Pinpoint the cell where the given text exists, returning its (X, Y) midpoint coordinate. 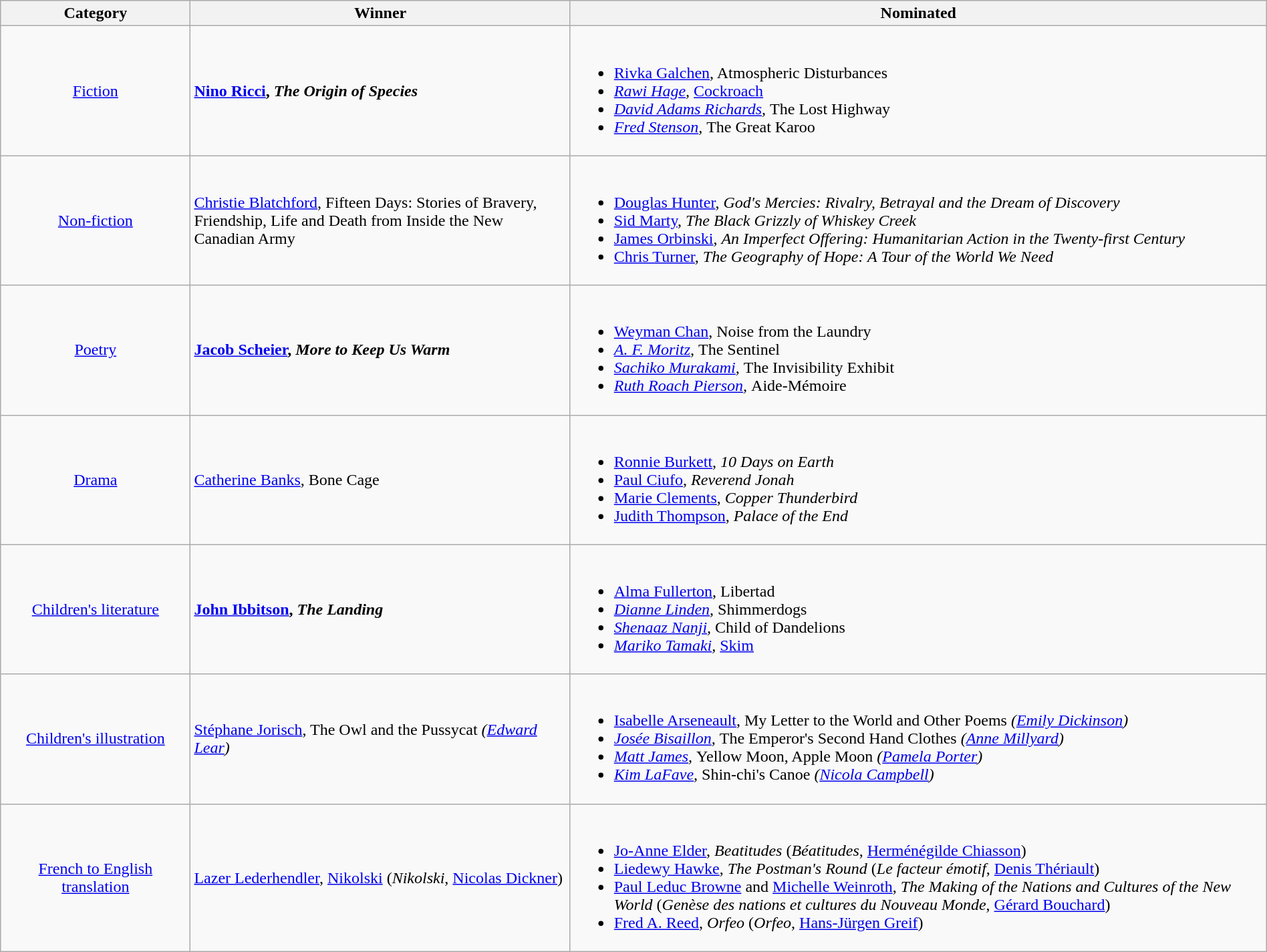
Jacob Scheier, More to Keep Us Warm (380, 350)
Nino Ricci, The Origin of Species (380, 91)
Rivka Galchen, Atmospheric DisturbancesRawi Hage, CockroachDavid Adams Richards, The Lost HighwayFred Stenson, The Great Karoo (918, 91)
French to English translation (96, 878)
John Ibbitson, The Landing (380, 609)
Lazer Lederhendler, Nikolski (Nikolski, Nicolas Dickner) (380, 878)
Children's illustration (96, 739)
Weyman Chan, Noise from the LaundryA. F. Moritz, The SentinelSachiko Murakami, The Invisibility ExhibitRuth Roach Pierson, Aide-Mémoire (918, 350)
Non-fiction (96, 220)
Christie Blatchford, Fifteen Days: Stories of Bravery, Friendship, Life and Death from Inside the New Canadian Army (380, 220)
Fiction (96, 91)
Catherine Banks, Bone Cage (380, 480)
Children's literature (96, 609)
Nominated (918, 13)
Poetry (96, 350)
Category (96, 13)
Winner (380, 13)
Alma Fullerton, LibertadDianne Linden, ShimmerdogsShenaaz Nanji, Child of DandelionsMariko Tamaki, Skim (918, 609)
Ronnie Burkett, 10 Days on EarthPaul Ciufo, Reverend JonahMarie Clements, Copper ThunderbirdJudith Thompson, Palace of the End (918, 480)
Drama (96, 480)
Stéphane Jorisch, The Owl and the Pussycat (Edward Lear) (380, 739)
